Return the [X, Y] coordinate for the center point of the cell that contains the specified text.  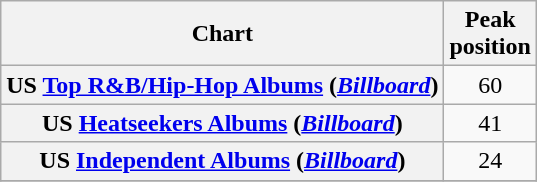
US Independent Albums (Billboard) [222, 161]
Chart [222, 34]
US Top R&B/Hip-Hop Albums (Billboard) [222, 85]
24 [490, 161]
41 [490, 123]
US Heatseekers Albums (Billboard) [222, 123]
60 [490, 85]
Peakposition [490, 34]
